Scan for the cell matching the given text and deliver its (x, y) coordinate at center. 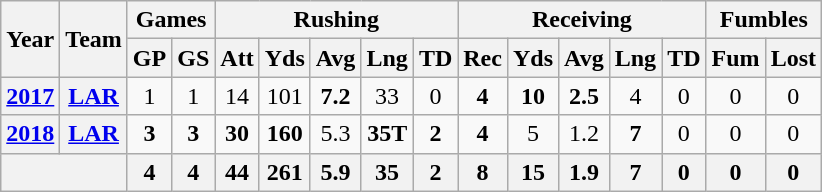
Lost (793, 58)
35T (387, 134)
5 (532, 134)
10 (532, 96)
2017 (30, 96)
261 (284, 172)
1.9 (584, 172)
2.5 (584, 96)
Fum (736, 58)
Rushing (336, 20)
Rec (483, 58)
33 (387, 96)
Year (30, 39)
5.3 (336, 134)
30 (237, 134)
GP (149, 58)
Fumbles (764, 20)
GS (194, 58)
14 (237, 96)
44 (237, 172)
160 (284, 134)
7.2 (336, 96)
5.9 (336, 172)
101 (284, 96)
Receiving (582, 20)
15 (532, 172)
35 (387, 172)
8 (483, 172)
Att (237, 58)
2018 (30, 134)
Team (94, 39)
Games (170, 20)
1.2 (584, 134)
